From the cell containing the given text, extract its center point as [X, Y] coordinate. 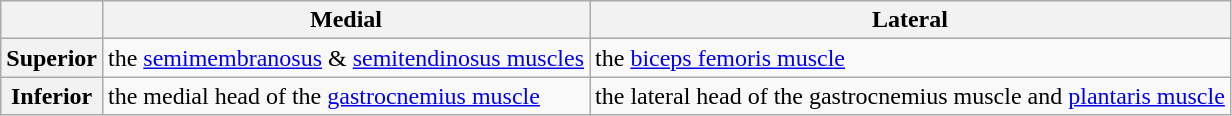
the lateral head of the gastrocnemius muscle and plantaris muscle [910, 96]
Lateral [910, 20]
Inferior [52, 96]
Medial [346, 20]
Superior [52, 58]
the biceps femoris muscle [910, 58]
the semimembranosus & semitendinosus muscles [346, 58]
the medial head of the gastrocnemius muscle [346, 96]
